Identify which cell holds the provided text, then report its [X, Y] central coordinate. 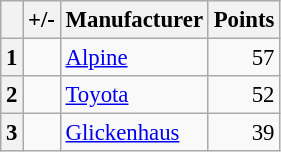
Alpine [134, 58]
1 [12, 58]
+/- [42, 20]
Manufacturer [134, 20]
2 [12, 95]
Glickenhaus [134, 133]
39 [244, 133]
3 [12, 133]
Toyota [134, 95]
Points [244, 20]
57 [244, 58]
52 [244, 95]
